From the cell containing the given text, extract its center point as [X, Y] coordinate. 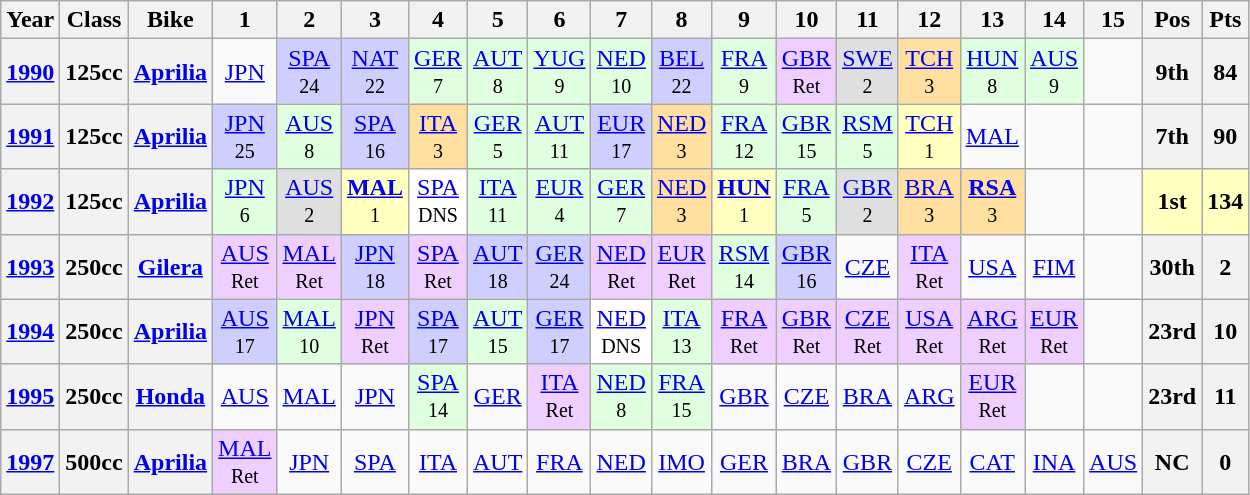
MAL1 [374, 202]
Year [30, 20]
134 [1226, 202]
JPN18 [374, 266]
FRA15 [681, 396]
RSM5 [868, 136]
ITA [438, 462]
AUT15 [498, 332]
1st [1172, 202]
1 [245, 20]
JPNRet [374, 332]
AUT8 [498, 72]
84 [1226, 72]
9th [1172, 72]
SPA24 [309, 72]
Pts [1226, 20]
1997 [30, 462]
3 [374, 20]
GBR15 [806, 136]
FRA [560, 462]
NC [1172, 462]
1995 [30, 396]
SPA14 [438, 396]
6 [560, 20]
8 [681, 20]
NED [621, 462]
AUS17 [245, 332]
7 [621, 20]
Pos [1172, 20]
SWE2 [868, 72]
EUR17 [621, 136]
FRARet [744, 332]
USA [992, 266]
AUSRet [245, 266]
30th [1172, 266]
500cc [94, 462]
TCH1 [929, 136]
15 [1114, 20]
7th [1172, 136]
GER5 [498, 136]
0 [1226, 462]
ARG [929, 396]
12 [929, 20]
EUR4 [560, 202]
NED10 [621, 72]
1991 [30, 136]
GER24 [560, 266]
Honda [170, 396]
CZERet [868, 332]
NED8 [621, 396]
SPA [374, 462]
RSA3 [992, 202]
FRA9 [744, 72]
CAT [992, 462]
ARGRet [992, 332]
5 [498, 20]
JPN6 [245, 202]
14 [1054, 20]
NAT22 [374, 72]
1990 [30, 72]
SPARet [438, 266]
Class [94, 20]
SPA16 [374, 136]
GER17 [560, 332]
SPADNS [438, 202]
GBR2 [868, 202]
YUG9 [560, 72]
AUS2 [309, 202]
NEDRet [621, 266]
AUT [498, 462]
FRA5 [806, 202]
90 [1226, 136]
1992 [30, 202]
IMO [681, 462]
RSM14 [744, 266]
BRA3 [929, 202]
MAL10 [309, 332]
USARet [929, 332]
AUT11 [560, 136]
AUS8 [309, 136]
HUN8 [992, 72]
13 [992, 20]
HUN1 [744, 202]
NEDDNS [621, 332]
GBR16 [806, 266]
ITA13 [681, 332]
ITA11 [498, 202]
BEL22 [681, 72]
9 [744, 20]
4 [438, 20]
AUT18 [498, 266]
SPA17 [438, 332]
INA [1054, 462]
Bike [170, 20]
JPN25 [245, 136]
FRA12 [744, 136]
AUS9 [1054, 72]
Gilera [170, 266]
ITA3 [438, 136]
FIM [1054, 266]
1993 [30, 266]
TCH3 [929, 72]
1994 [30, 332]
